Search for the cell housing the specified text and yield its [x, y] center coordinate. 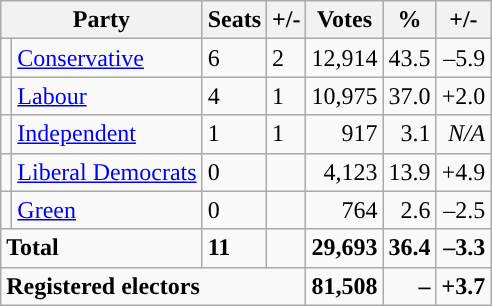
4,123 [344, 172]
36.4 [410, 248]
2.6 [410, 210]
13.9 [410, 172]
4 [234, 96]
Conservative [107, 58]
81,508 [344, 286]
37.0 [410, 96]
–2.5 [464, 210]
Party [102, 20]
Votes [344, 20]
–5.9 [464, 58]
Labour [107, 96]
Seats [234, 20]
– [410, 286]
% [410, 20]
Liberal Democrats [107, 172]
43.5 [410, 58]
–3.3 [464, 248]
917 [344, 134]
10,975 [344, 96]
11 [234, 248]
6 [234, 58]
2 [286, 58]
3.1 [410, 134]
764 [344, 210]
Total [102, 248]
12,914 [344, 58]
Green [107, 210]
Registered electors [154, 286]
+4.9 [464, 172]
N/A [464, 134]
Independent [107, 134]
+2.0 [464, 96]
29,693 [344, 248]
+3.7 [464, 286]
